Return (X, Y) of the center of cell containing provided text 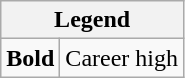
Bold (30, 58)
Career high (122, 58)
Legend (92, 20)
